Output the (x, y) coordinate of the center of the cell containing the given text.  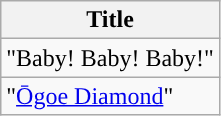
"Ōgoe Diamond" (110, 96)
"Baby! Baby! Baby!" (110, 58)
Title (110, 20)
